Scan for the cell matching the given text and deliver its [x, y] coordinate at center. 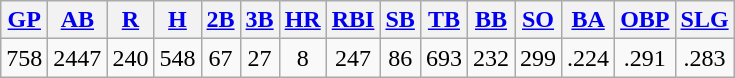
86 [400, 58]
SLG [704, 20]
HR [302, 20]
3B [260, 20]
TB [444, 20]
2B [220, 20]
8 [302, 58]
RBI [353, 20]
240 [130, 58]
OBP [645, 20]
693 [444, 58]
BA [588, 20]
SB [400, 20]
R [130, 20]
.283 [704, 58]
H [178, 20]
BB [490, 20]
67 [220, 58]
27 [260, 58]
.291 [645, 58]
2447 [78, 58]
GP [24, 20]
.224 [588, 58]
247 [353, 58]
299 [538, 58]
758 [24, 58]
SO [538, 20]
232 [490, 58]
AB [78, 20]
548 [178, 58]
